Provide the (x, y) coordinate of the cell's center where the given text is located.  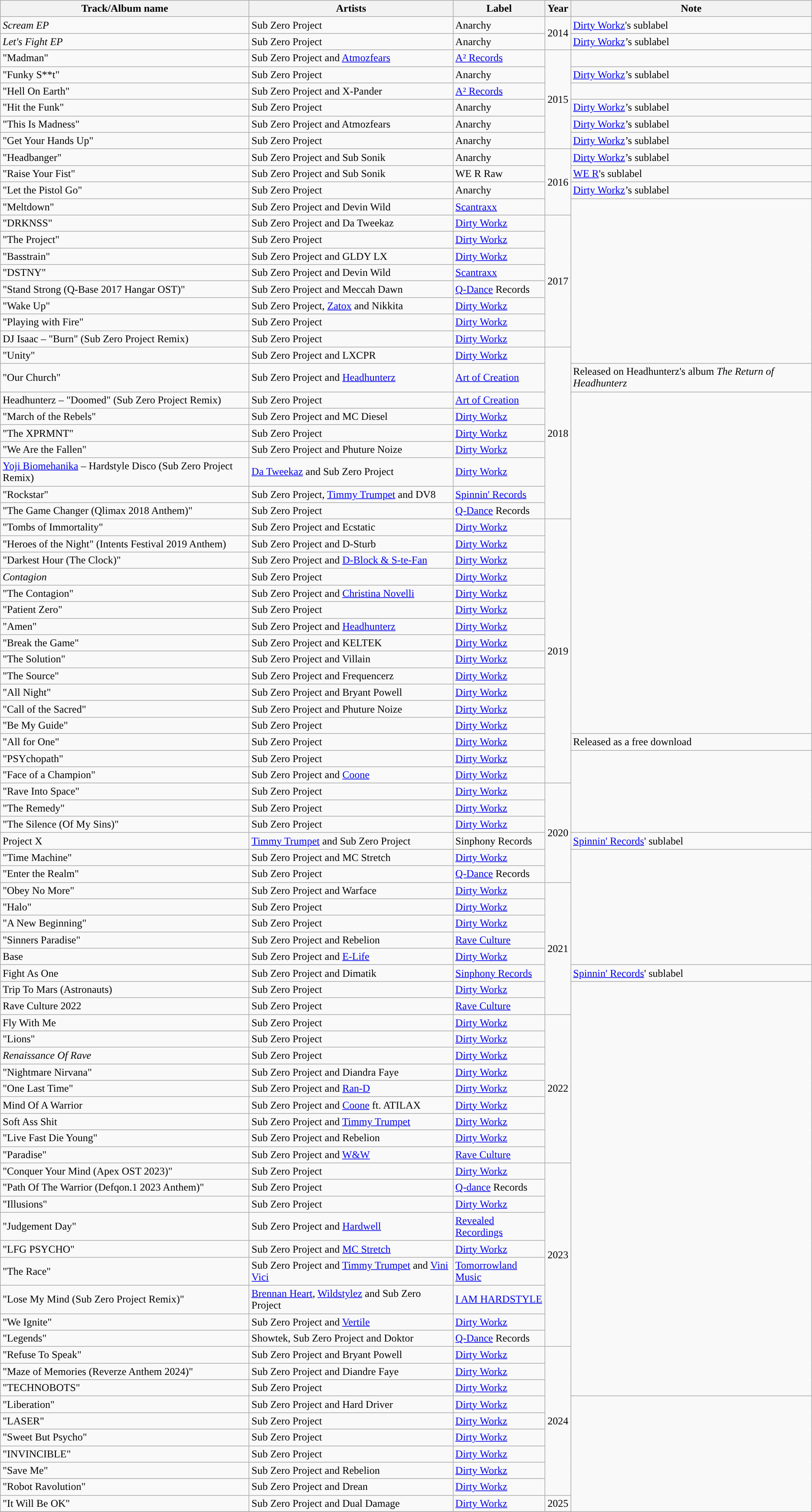
"DRKNSS" (125, 223)
2024 (558, 1421)
"Be My Guide" (125, 725)
Sub Zero Project and Timmy Trumpet and Vini Vici (351, 1271)
"All Night" (125, 692)
"Hell On Earth" (125, 91)
"Wake Up" (125, 306)
"The Source" (125, 676)
"DSTNY" (125, 273)
"We Ignite" (125, 1322)
Sub Zero Project and Villain (351, 659)
2015 (558, 99)
"Legends" (125, 1339)
"Darkest Hour (The Clock)" (125, 560)
"Call of the Sacred" (125, 709)
Showtek, Sub Zero Project and Doktor (351, 1339)
"Meltdown" (125, 207)
"Tombs of Immortality" (125, 527)
Sub Zero Project and LXCPR (351, 355)
"The Contagion" (125, 593)
"A New Beginning" (125, 923)
WE R Raw (499, 173)
"Conquer Your Mind (Apex OST 2023)" (125, 1171)
"Basstrain" (125, 256)
"Refuse To Speak" (125, 1355)
"The Remedy" (125, 808)
"Patient Zero" (125, 610)
"The XPRMNT" (125, 433)
Sub Zero Project and Coone ft. ATILAX (351, 1105)
Sub Zero Project and Vertile (351, 1322)
"Stand Strong (Q-Base 2017 Hangar OST)" (125, 289)
Spinnin' Records (499, 494)
I AM HARDSTYLE (499, 1299)
Released on Headhunterz's album The Return of Headhunterz (691, 377)
"Amen" (125, 626)
"We Are the Fallen" (125, 449)
"Heroes of the Night" (Intents Festival 2019 Anthem) (125, 544)
2019 (558, 651)
"TECHNOBOTS" (125, 1388)
Sub Zero Project and Frequencerz (351, 676)
Sub Zero Project and Diandre Faye (351, 1371)
Sub Zero Project and Da Tweekaz (351, 223)
Q-dance Records (499, 1188)
"It Will Be OK" (125, 1503)
"All for One" (125, 742)
"Unity" (125, 355)
"Break the Game" (125, 643)
2014 (558, 33)
Sub Zero Project and GLDY LX (351, 256)
"Time Machine" (125, 857)
Sub Zero Project and Meccah Dawn (351, 289)
"This Is Madness" (125, 124)
"March of the Rebels" (125, 416)
Project X (125, 841)
Trip To Mars (Astronauts) (125, 989)
2025 (558, 1503)
"Let the Pistol Go" (125, 190)
Contagion (125, 577)
Sub Zero Project and D-Block & S-te-Fan (351, 560)
Sub Zero Project and Dimatik (351, 973)
"Our Church" (125, 377)
Sub Zero Project and Drean (351, 1487)
"Live Fast Die Young" (125, 1138)
Sub Zero Project and E-Life (351, 956)
Dirty Workz's sublabel (691, 25)
Sub Zero Project, Timmy Trumpet and DV8 (351, 494)
"The Project" (125, 240)
"Obey No More" (125, 890)
"Get Your Hands Up" (125, 141)
"Halo" (125, 907)
"Nightmare Nirvana" (125, 1072)
Brennan Heart, Wildstylez and Sub Zero Project (351, 1299)
"Sweet But Psycho" (125, 1437)
"Maze of Memories (Reverze Anthem 2024)" (125, 1371)
Sub Zero Project and Christina Novelli (351, 593)
Sub Zero Project and MC Diesel (351, 416)
Sub Zero Project and Ecstatic (351, 527)
2018 (558, 433)
Sub Zero Project, Zatox and Nikkita (351, 306)
"Madman" (125, 58)
Sub Zero Project and Coone (351, 775)
"Headbanger" (125, 157)
Let's Fight EP (125, 42)
"Illusions" (125, 1204)
Year (558, 9)
"Judgement Day" (125, 1227)
Sub Zero Project and Hardwell (351, 1227)
"Rave Into Space" (125, 792)
Soft Ass Shit (125, 1122)
"The Game Changer (Qlimax 2018 Anthem)" (125, 511)
Da Tweekaz and Sub Zero Project (351, 472)
"LFG PSYCHO" (125, 1249)
Timmy Trumpet and Sub Zero Project (351, 841)
Scream EP (125, 25)
"One Last Time" (125, 1089)
"LASER" (125, 1421)
"Playing with Fire" (125, 322)
"Lions" (125, 1039)
"The Race" (125, 1271)
2020 (558, 833)
Sub Zero Project and KELTEK (351, 643)
Sub Zero Project and D-Sturb (351, 544)
2021 (558, 948)
Revealed Recordings (499, 1227)
Fight As One (125, 973)
"Enter the Realm" (125, 874)
2023 (558, 1255)
"Sinners Paradise" (125, 940)
Sub Zero Project and Ran-D (351, 1089)
DJ Isaac – "Burn" (Sub Zero Project Remix) (125, 339)
"Raise Your Fist" (125, 173)
2016 (558, 182)
Track/Album name (125, 9)
Label (499, 9)
"Liberation" (125, 1404)
Note (691, 9)
Tomorrowland Music (499, 1271)
"Rockstar" (125, 494)
"INVINCIBLE" (125, 1454)
Released as a free download (691, 742)
"The Solution" (125, 659)
Sub Zero Project and W&W (351, 1155)
2022 (558, 1089)
Sub Zero Project and X-Pander (351, 91)
"Paradise" (125, 1155)
"Funky S**t" (125, 75)
Base (125, 956)
2017 (558, 281)
"Face of a Champion" (125, 775)
"Lose My Mind (Sub Zero Project Remix)" (125, 1299)
Artists (351, 9)
"Robot Ravolution" (125, 1487)
Mind Of A Warrior (125, 1105)
"Hit the Funk" (125, 108)
Fly With Me (125, 1022)
"Save Me" (125, 1470)
Headhunterz – "Doomed" (Sub Zero Project Remix) (125, 400)
Sub Zero Project and Dual Damage (351, 1503)
Rave Culture 2022 (125, 1006)
Sub Zero Project and Hard Driver (351, 1404)
"PSYchopath" (125, 759)
Sub Zero Project and Diandra Faye (351, 1072)
WE R's sublabel (691, 173)
Sub Zero Project and Timmy Trumpet (351, 1122)
Renaissance Of Rave (125, 1056)
Sub Zero Project and Warface (351, 890)
Yoji Biomehanika – Hardstyle Disco (Sub Zero Project Remix) (125, 472)
"Path Of The Warrior (Defqon.1 2023 Anthem)" (125, 1188)
"The Silence (Of My Sins)" (125, 825)
